Search for the cell housing the specified text and yield its (X, Y) center coordinate. 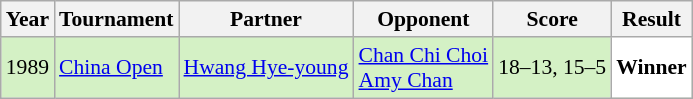
Result (652, 19)
China Open (116, 68)
Chan Chi Choi Amy Chan (424, 68)
Tournament (116, 19)
Opponent (424, 19)
Partner (266, 19)
Score (552, 19)
Year (28, 19)
Winner (652, 68)
Hwang Hye-young (266, 68)
18–13, 15–5 (552, 68)
1989 (28, 68)
